Search for the cell housing the specified text and yield its (x, y) center coordinate. 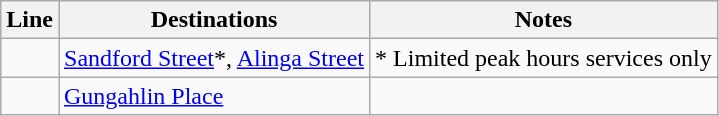
Notes (544, 20)
Gungahlin Place (214, 96)
Sandford Street*, Alinga Street (214, 58)
Line (30, 20)
* Limited peak hours services only (544, 58)
Destinations (214, 20)
